Output the [x, y] coordinate of the center of the cell containing the given text.  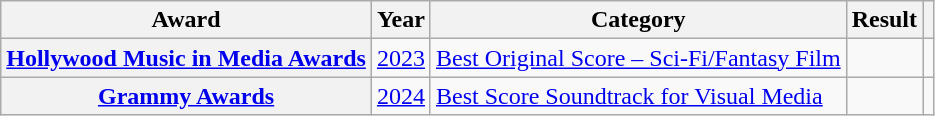
Best Score Soundtrack for Visual Media [638, 96]
Year [400, 20]
Result [884, 20]
Award [186, 20]
Grammy Awards [186, 96]
2023 [400, 58]
Best Original Score – Sci-Fi/Fantasy Film [638, 58]
2024 [400, 96]
Category [638, 20]
Hollywood Music in Media Awards [186, 58]
